Extract the [x, y] coordinate from the center of the cell holding the provided text.  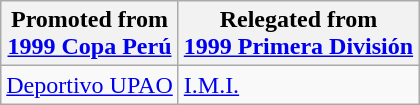
I.M.I. [298, 85]
Deportivo UPAO [90, 85]
Relegated from1999 Primera División [298, 34]
Promoted from1999 Copa Perú [90, 34]
